For the text-containing cell, return its midpoint in [x, y] coordinate format. 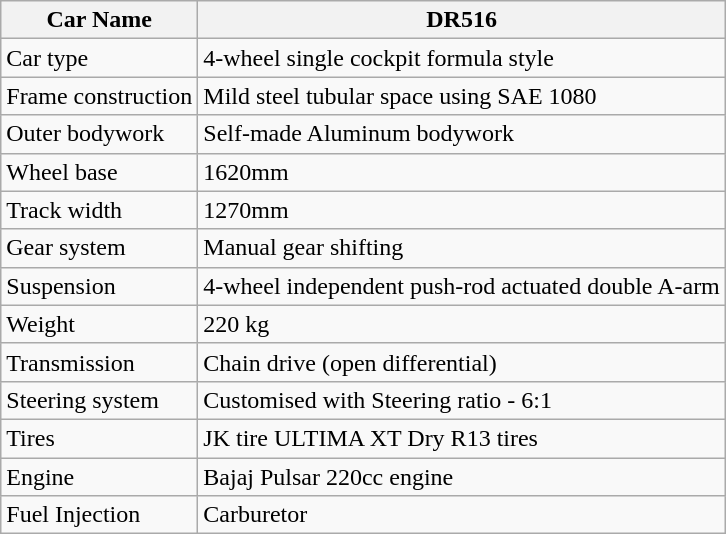
DR516 [462, 20]
Car type [100, 58]
Manual gear shifting [462, 248]
JK tire ULTIMA XT Dry R13 tires [462, 438]
Outer bodywork [100, 134]
Carburetor [462, 515]
Customised with Steering ratio - 6:1 [462, 400]
Fuel Injection [100, 515]
Engine [100, 477]
Wheel base [100, 172]
4-wheel single cockpit formula style [462, 58]
Transmission [100, 362]
Chain drive (open differential) [462, 362]
Bajaj Pulsar 220cc engine [462, 477]
Steering system [100, 400]
Car Name [100, 20]
1270mm [462, 210]
Weight [100, 324]
Suspension [100, 286]
220 kg [462, 324]
1620mm [462, 172]
Mild steel tubular space using SAE 1080 [462, 96]
Gear system [100, 248]
Self-made Aluminum bodywork [462, 134]
Tires [100, 438]
Frame construction [100, 96]
4-wheel independent push-rod actuated double A-arm [462, 286]
Track width [100, 210]
